Determine the (X, Y) coordinate at the center of the cell enclosing the given text.  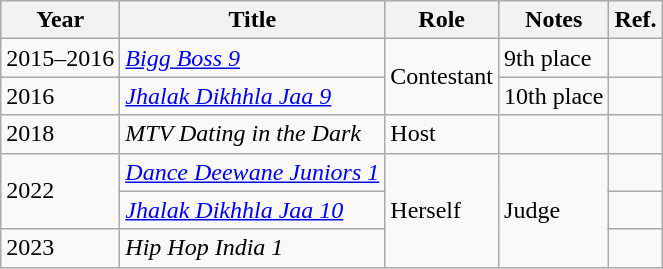
10th place (554, 96)
Contestant (442, 77)
Jhalak Dikhhla Jaa 10 (252, 210)
2022 (60, 191)
Judge (554, 210)
Title (252, 20)
Ref. (636, 20)
Notes (554, 20)
2018 (60, 134)
MTV Dating in the Dark (252, 134)
Hip Hop India 1 (252, 248)
Role (442, 20)
9th place (554, 58)
Host (442, 134)
2023 (60, 248)
Year (60, 20)
Bigg Boss 9 (252, 58)
Dance Deewane Juniors 1 (252, 172)
Herself (442, 210)
Jhalak Dikhhla Jaa 9 (252, 96)
2016 (60, 96)
2015–2016 (60, 58)
